For the text-containing cell, return its midpoint in (x, y) coordinate format. 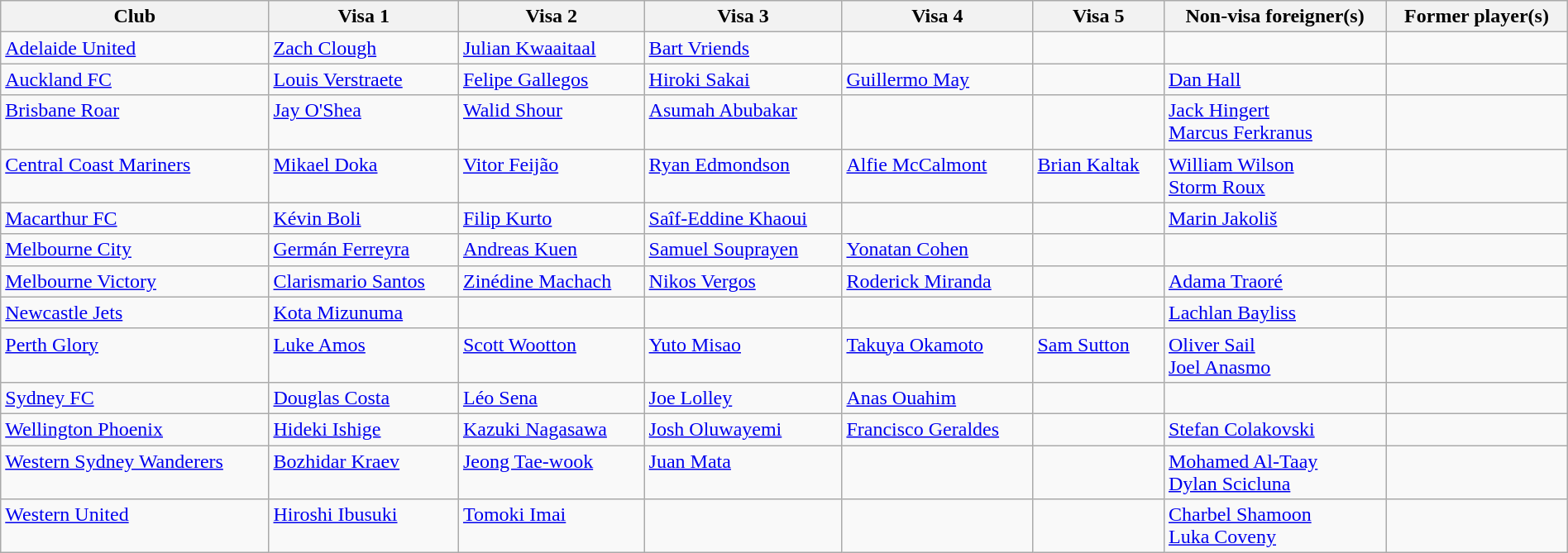
Western Sydney Wanderers (135, 471)
Brisbane Roar (135, 122)
Brian Kaltak (1098, 175)
Walid Shour (551, 122)
Hideki Ishige (364, 429)
Club (135, 17)
Melbourne Victory (135, 281)
Léo Sena (551, 398)
Zach Clough (364, 48)
Hiroki Sakai (743, 79)
Central Coast Mariners (135, 175)
Yuto Misao (743, 355)
Visa 5 (1098, 17)
Guillermo May (938, 79)
Oliver Sail Joel Anasmo (1274, 355)
Dan Hall (1274, 79)
Joe Lolley (743, 398)
Clarismario Santos (364, 281)
Mikael Doka (364, 175)
Jeong Tae-wook (551, 471)
Asumah Abubakar (743, 122)
Non-visa foreigner(s) (1274, 17)
Alfie McCalmont (938, 175)
Charbel Shamoon Luka Coveny (1274, 526)
Francisco Geraldes (938, 429)
Zinédine Machach (551, 281)
Ryan Edmondson (743, 175)
Douglas Costa (364, 398)
Yonatan Cohen (938, 250)
Visa 3 (743, 17)
Jack Hingert Marcus Ferkranus (1274, 122)
Kazuki Nagasawa (551, 429)
Felipe Gallegos (551, 79)
William Wilson Storm Roux (1274, 175)
Vitor Feijão (551, 175)
Andreas Kuen (551, 250)
Auckland FC (135, 79)
Scott Wootton (551, 355)
Hiroshi Ibusuki (364, 526)
Kota Mizunuma (364, 312)
Luke Amos (364, 355)
Louis Verstraete (364, 79)
Nikos Vergos (743, 281)
Sam Sutton (1098, 355)
Perth Glory (135, 355)
Mohamed Al-Taay Dylan Scicluna (1274, 471)
Filip Kurto (551, 218)
Germán Ferreyra (364, 250)
Marin Jakoliš (1274, 218)
Takuya Okamoto (938, 355)
Roderick Miranda (938, 281)
Adama Traoré (1274, 281)
Wellington Phoenix (135, 429)
Visa 1 (364, 17)
Juan Mata (743, 471)
Sydney FC (135, 398)
Adelaide United (135, 48)
Former player(s) (1477, 17)
Bozhidar Kraev (364, 471)
Tomoki Imai (551, 526)
Jay O'Shea (364, 122)
Julian Kwaaitaal (551, 48)
Samuel Souprayen (743, 250)
Lachlan Bayliss (1274, 312)
Melbourne City (135, 250)
Kévin Boli (364, 218)
Visa 4 (938, 17)
Newcastle Jets (135, 312)
Macarthur FC (135, 218)
Western United (135, 526)
Bart Vriends (743, 48)
Visa 2 (551, 17)
Stefan Colakovski (1274, 429)
Saîf-Eddine Khaoui (743, 218)
Anas Ouahim (938, 398)
Josh Oluwayemi (743, 429)
